Output the (x, y) coordinate of the center of the cell containing the given text.  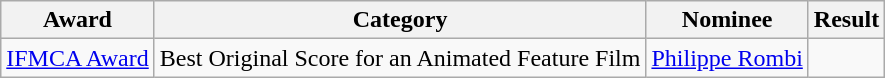
Category (400, 20)
Best Original Score for an Animated Feature Film (400, 58)
Nominee (727, 20)
IFMCA Award (78, 58)
Philippe Rombi (727, 58)
Result (846, 20)
Award (78, 20)
